Search for the cell housing the specified text and yield its (X, Y) center coordinate. 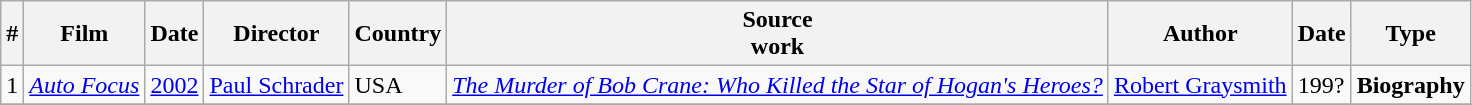
Film (84, 34)
The Murder of Bob Crane: Who Killed the Star of Hogan's Heroes? (778, 85)
Director (276, 34)
Paul Schrader (276, 85)
2002 (174, 85)
199? (1322, 85)
Sourcework (778, 34)
Country (398, 34)
# (12, 34)
Author (1200, 34)
Biography (1410, 85)
Robert Graysmith (1200, 85)
Auto Focus (84, 85)
USA (398, 85)
Type (1410, 34)
1 (12, 85)
